Find where the given text appears and provide that cell's center as [X, Y] coordinate. 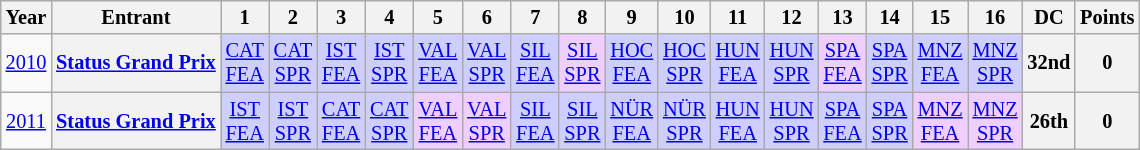
13 [842, 17]
HOCFEA [632, 63]
NÜRSPR [684, 121]
8 [582, 17]
6 [486, 17]
5 [438, 17]
9 [632, 17]
HOCSPR [684, 63]
12 [792, 17]
2 [293, 17]
16 [996, 17]
NÜRFEA [632, 121]
2011 [26, 121]
10 [684, 17]
1 [245, 17]
11 [738, 17]
Entrant [136, 17]
DC [1050, 17]
Points [1107, 17]
26th [1050, 121]
Year [26, 17]
2010 [26, 63]
14 [890, 17]
3 [341, 17]
15 [940, 17]
32nd [1050, 63]
4 [389, 17]
7 [535, 17]
